Detect which cell encompasses the target text, then output its [X, Y] center coordinate. 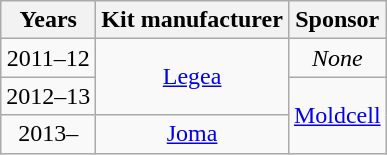
Sponsor [337, 20]
2013– [48, 134]
Kit manufacturer [192, 20]
Moldcell [337, 115]
2011–12 [48, 58]
Joma [192, 134]
2012–13 [48, 96]
None [337, 58]
Years [48, 20]
Legea [192, 77]
